Locate the cell with the specified text and output its [x, y] center coordinate. 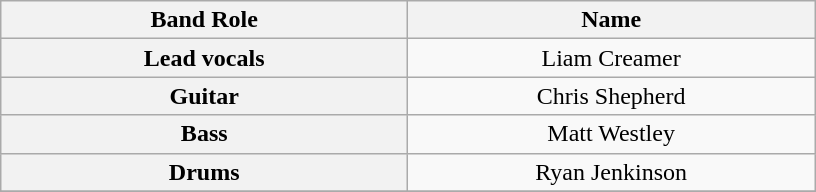
Band Role [204, 20]
Name [612, 20]
Guitar [204, 96]
Matt Westley [612, 134]
Liam Creamer [612, 58]
Bass [204, 134]
Chris Shepherd [612, 96]
Ryan Jenkinson [612, 172]
Drums [204, 172]
Lead vocals [204, 58]
